Pinpoint the cell where the given text exists, returning its [X, Y] midpoint coordinate. 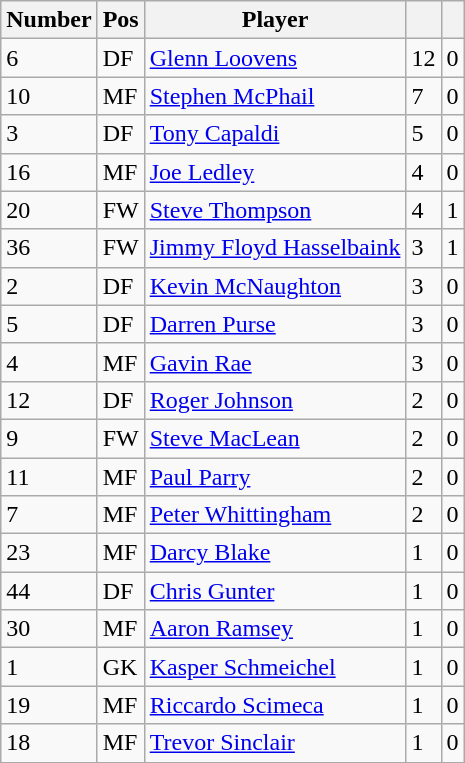
Gavin Rae [275, 362]
23 [49, 553]
Steve Thompson [275, 210]
Aaron Ramsey [275, 629]
6 [49, 58]
30 [49, 629]
Pos [120, 20]
Darcy Blake [275, 553]
Tony Capaldi [275, 134]
Chris Gunter [275, 591]
36 [49, 248]
Player [275, 20]
Peter Whittingham [275, 515]
Riccardo Scimeca [275, 705]
11 [49, 477]
Kevin McNaughton [275, 286]
GK [120, 667]
16 [49, 172]
Stephen McPhail [275, 96]
Paul Parry [275, 477]
Glenn Loovens [275, 58]
44 [49, 591]
Roger Johnson [275, 400]
9 [49, 438]
Kasper Schmeichel [275, 667]
20 [49, 210]
Joe Ledley [275, 172]
Number [49, 20]
Steve MacLean [275, 438]
Jimmy Floyd Hasselbaink [275, 248]
18 [49, 743]
Trevor Sinclair [275, 743]
19 [49, 705]
Darren Purse [275, 324]
10 [49, 96]
